Determine the (X, Y) coordinate at the center of the cell enclosing the given text.  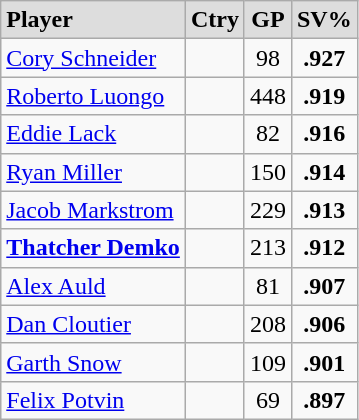
Ryan Miller (94, 172)
Garth Snow (94, 362)
Jacob Markstrom (94, 210)
213 (268, 248)
.914 (324, 172)
98 (268, 58)
GP (268, 20)
81 (268, 286)
Thatcher Demko (94, 248)
Eddie Lack (94, 134)
.901 (324, 362)
109 (268, 362)
Ctry (214, 20)
SV% (324, 20)
448 (268, 96)
Cory Schneider (94, 58)
Dan Cloutier (94, 324)
.906 (324, 324)
150 (268, 172)
82 (268, 134)
.927 (324, 58)
69 (268, 400)
.897 (324, 400)
.913 (324, 210)
Alex Auld (94, 286)
Felix Potvin (94, 400)
Player (94, 20)
.907 (324, 286)
208 (268, 324)
.916 (324, 134)
.919 (324, 96)
Roberto Luongo (94, 96)
229 (268, 210)
.912 (324, 248)
